Provide the (x, y) coordinate of the cell's center where the given text is located.  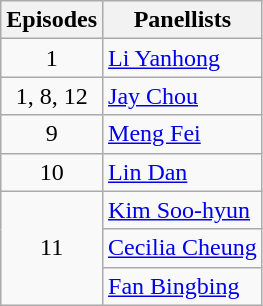
Panellists (183, 20)
Episodes (52, 20)
Li Yanhong (183, 58)
Jay Chou (183, 96)
Lin Dan (183, 172)
1 (52, 58)
11 (52, 248)
Cecilia Cheung (183, 248)
Fan Bingbing (183, 286)
10 (52, 172)
Meng Fei (183, 134)
9 (52, 134)
1, 8, 12 (52, 96)
Kim Soo-hyun (183, 210)
